Scan for the cell matching the given text and deliver its [x, y] coordinate at center. 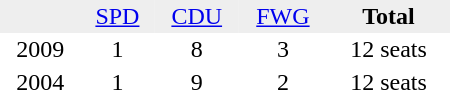
12 seats [388, 50]
8 [197, 50]
SPD [117, 16]
3 [283, 50]
2009 [40, 50]
FWG [283, 16]
CDU [197, 16]
1 [117, 50]
Total [388, 16]
